Scan for the cell matching the given text and deliver its [x, y] coordinate at center. 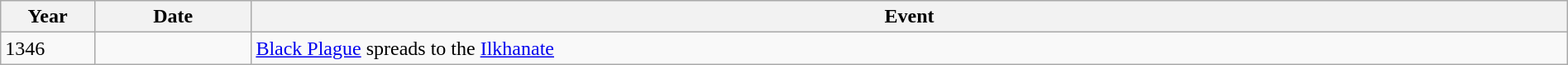
Year [48, 17]
1346 [48, 48]
Black Plague spreads to the Ilkhanate [910, 48]
Event [910, 17]
Date [172, 17]
